Pinpoint the cell where the given text exists, returning its (X, Y) midpoint coordinate. 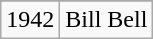
1942 (30, 20)
Bill Bell (106, 20)
